From the cell containing the given text, extract its center point as (X, Y) coordinate. 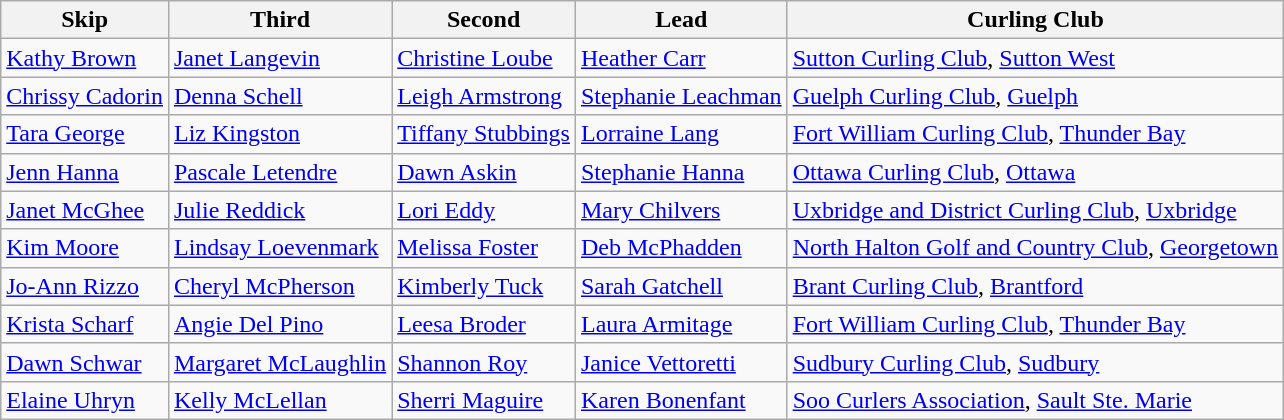
Uxbridge and District Curling Club, Uxbridge (1036, 210)
Sutton Curling Club, Sutton West (1036, 58)
Shannon Roy (484, 362)
Angie Del Pino (280, 324)
Guelph Curling Club, Guelph (1036, 96)
Curling Club (1036, 20)
Karen Bonenfant (681, 400)
Christine Loube (484, 58)
Kathy Brown (85, 58)
Sarah Gatchell (681, 286)
Leesa Broder (484, 324)
Sherri Maguire (484, 400)
Tara George (85, 134)
Skip (85, 20)
Tiffany Stubbings (484, 134)
Lorraine Lang (681, 134)
Lead (681, 20)
Liz Kingston (280, 134)
Stephanie Leachman (681, 96)
Heather Carr (681, 58)
Denna Schell (280, 96)
Elaine Uhryn (85, 400)
Melissa Foster (484, 248)
Chrissy Cadorin (85, 96)
Second (484, 20)
North Halton Golf and Country Club, Georgetown (1036, 248)
Kim Moore (85, 248)
Deb McPhadden (681, 248)
Janice Vettoretti (681, 362)
Kimberly Tuck (484, 286)
Julie Reddick (280, 210)
Lori Eddy (484, 210)
Kelly McLellan (280, 400)
Margaret McLaughlin (280, 362)
Third (280, 20)
Sudbury Curling Club, Sudbury (1036, 362)
Krista Scharf (85, 324)
Leigh Armstrong (484, 96)
Mary Chilvers (681, 210)
Lindsay Loevenmark (280, 248)
Pascale Letendre (280, 172)
Dawn Askin (484, 172)
Janet McGhee (85, 210)
Jenn Hanna (85, 172)
Soo Curlers Association, Sault Ste. Marie (1036, 400)
Ottawa Curling Club, Ottawa (1036, 172)
Brant Curling Club, Brantford (1036, 286)
Jo-Ann Rizzo (85, 286)
Laura Armitage (681, 324)
Dawn Schwar (85, 362)
Cheryl McPherson (280, 286)
Stephanie Hanna (681, 172)
Janet Langevin (280, 58)
